From the cell containing the given text, extract its center point as (X, Y) coordinate. 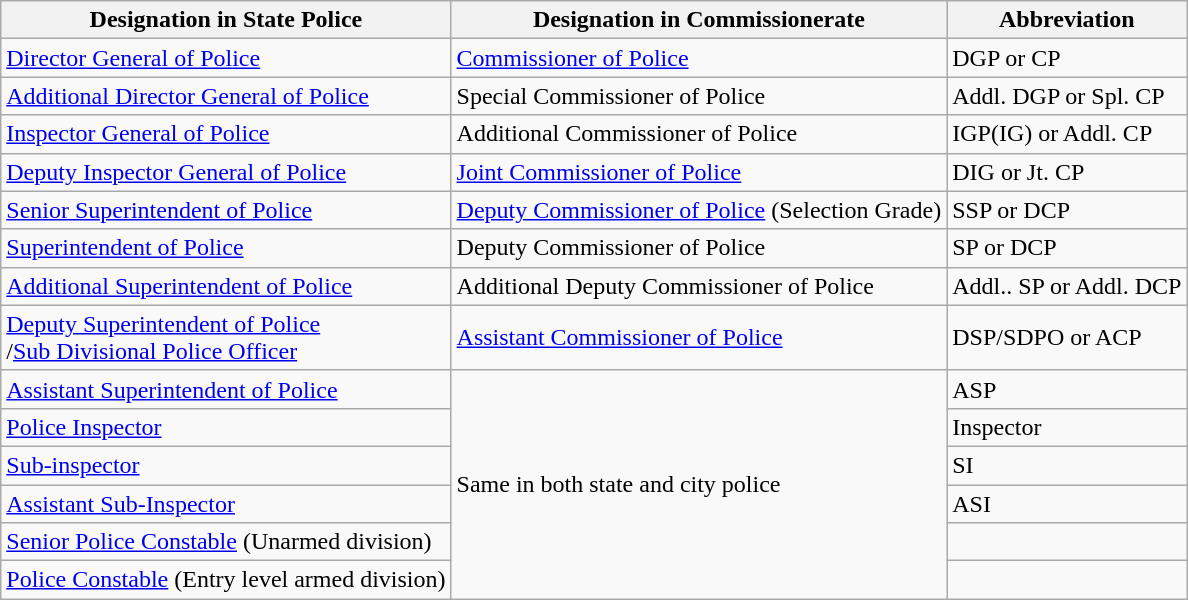
DSP/SDPO or ACP (1067, 338)
Same in both state and city police (699, 484)
Deputy Inspector General of Police (226, 172)
Inspector (1067, 427)
Police Constable (Entry level armed division) (226, 580)
Additional Commissioner of Police (699, 134)
Deputy Commissioner of Police (699, 248)
Inspector General of Police (226, 134)
Additional Deputy Commissioner of Police (699, 286)
Joint Commissioner of Police (699, 172)
SSP or DCP (1067, 210)
IGP(IG) or Addl. CP (1067, 134)
Addl.. SP or Addl. DCP (1067, 286)
SP or DCP (1067, 248)
Senior Police Constable (Unarmed division) (226, 542)
ASP (1067, 389)
Deputy Superintendent of Police/Sub Divisional Police Officer (226, 338)
DIG or Jt. CP (1067, 172)
Police Inspector (226, 427)
Director General of Police (226, 58)
Assistant Superintendent of Police (226, 389)
Designation in Commissionerate (699, 20)
Addl. DGP or Spl. CP (1067, 96)
SI (1067, 465)
Assistant Commissioner of Police (699, 338)
Sub-inspector (226, 465)
ASI (1067, 503)
Special Commissioner of Police (699, 96)
Additional Superintendent of Police (226, 286)
Senior Superintendent of Police (226, 210)
Designation in State Police (226, 20)
Commissioner of Police (699, 58)
Deputy Commissioner of Police (Selection Grade) (699, 210)
Superintendent of Police (226, 248)
Assistant Sub-Inspector (226, 503)
Abbreviation (1067, 20)
Additional Director General of Police (226, 96)
DGP or CP (1067, 58)
